Output the (X, Y) coordinate of the center of the cell containing the given text.  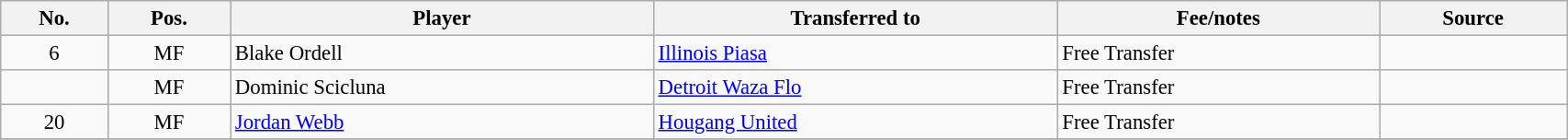
Hougang United (855, 122)
Blake Ordell (443, 53)
Source (1473, 18)
Jordan Webb (443, 122)
Fee/notes (1218, 18)
Player (443, 18)
Pos. (169, 18)
No. (55, 18)
Illinois Piasa (855, 53)
Dominic Scicluna (443, 87)
6 (55, 53)
Detroit Waza Flo (855, 87)
20 (55, 122)
Transferred to (855, 18)
